Search for the cell housing the specified text and yield its (X, Y) center coordinate. 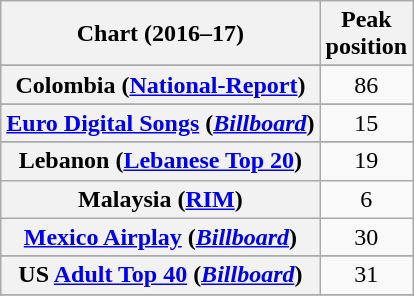
Mexico Airplay (Billboard) (160, 237)
Euro Digital Songs (Billboard) (160, 123)
86 (366, 85)
6 (366, 199)
31 (366, 275)
Chart (2016–17) (160, 34)
19 (366, 161)
15 (366, 123)
Peak position (366, 34)
Malaysia (RIM) (160, 199)
Lebanon (Lebanese Top 20) (160, 161)
US Adult Top 40 (Billboard) (160, 275)
30 (366, 237)
Colombia (National-Report) (160, 85)
